Extract the [X, Y] coordinate from the center of the cell holding the provided text.  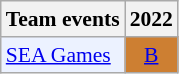
B [152, 55]
2022 [152, 19]
Team events [63, 19]
SEA Games [63, 55]
